Find where the given text appears and provide that cell's center as (X, Y) coordinate. 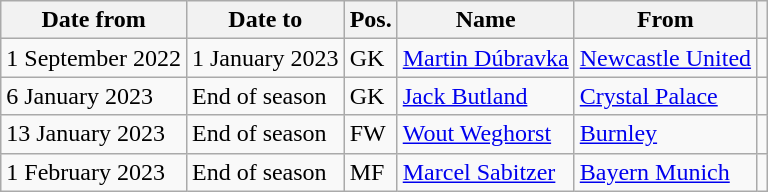
MF (370, 172)
1 January 2023 (265, 58)
13 January 2023 (94, 134)
From (665, 20)
Pos. (370, 20)
Date to (265, 20)
1 February 2023 (94, 172)
Jack Butland (486, 96)
Crystal Palace (665, 96)
Martin Dúbravka (486, 58)
Name (486, 20)
Marcel Sabitzer (486, 172)
Wout Weghorst (486, 134)
Date from (94, 20)
1 September 2022 (94, 58)
Burnley (665, 134)
FW (370, 134)
6 January 2023 (94, 96)
Newcastle United (665, 58)
Bayern Munich (665, 172)
